Locate the cell with the specified text and output its [X, Y] center coordinate. 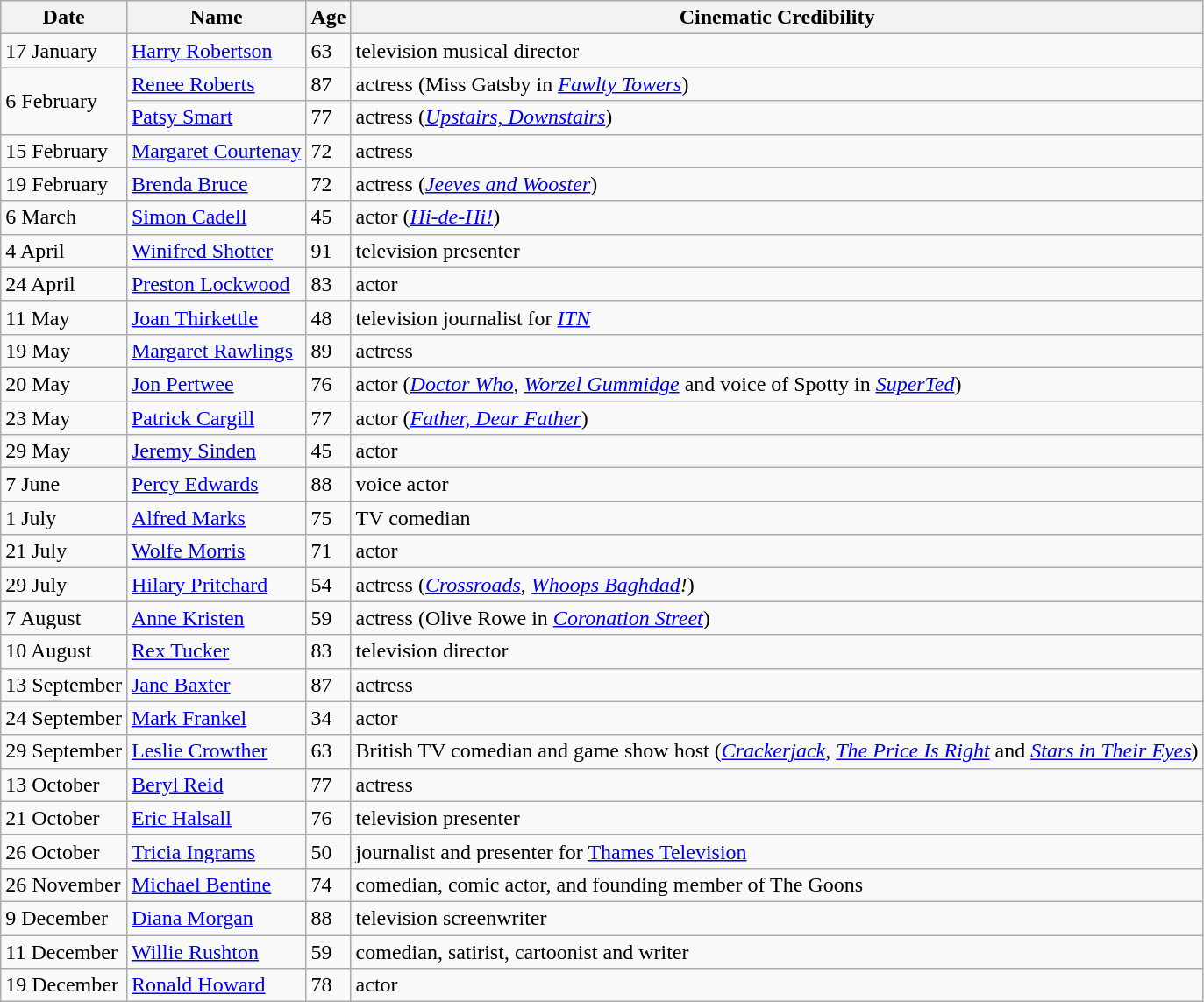
Beryl Reid [216, 785]
Jeremy Sinden [216, 451]
Harry Robertson [216, 51]
19 December [64, 985]
television musical director [777, 51]
71 [328, 551]
Diana Morgan [216, 918]
actress (Miss Gatsby in Fawlty Towers) [777, 84]
actor (Doctor Who, Worzel Gummidge and voice of Spotty in SuperTed) [777, 384]
actress (Jeeves and Wooster) [777, 184]
actress (Upstairs, Downstairs) [777, 117]
comedian, satirist, cartoonist and writer [777, 951]
Margaret Rawlings [216, 351]
34 [328, 718]
Mark Frankel [216, 718]
26 October [64, 851]
6 February [64, 101]
actor (Hi-de-Hi!) [777, 217]
comedian, comic actor, and founding member of The Goons [777, 885]
21 July [64, 551]
6 March [64, 217]
15 February [64, 151]
Date [64, 18]
29 September [64, 751]
Tricia Ingrams [216, 851]
13 October [64, 785]
50 [328, 851]
television journalist for ITN [777, 317]
Brenda Bruce [216, 184]
24 April [64, 284]
24 September [64, 718]
78 [328, 985]
13 September [64, 685]
54 [328, 585]
Renee Roberts [216, 84]
voice actor [777, 485]
Cinematic Credibility [777, 18]
20 May [64, 384]
TV comedian [777, 518]
Simon Cadell [216, 217]
Jon Pertwee [216, 384]
actor (Father, Dear Father) [777, 418]
26 November [64, 885]
91 [328, 251]
7 June [64, 485]
Alfred Marks [216, 518]
television screenwriter [777, 918]
23 May [64, 418]
Name [216, 18]
29 May [64, 451]
Joan Thirkettle [216, 317]
74 [328, 885]
1 July [64, 518]
Rex Tucker [216, 651]
89 [328, 351]
4 April [64, 251]
7 August [64, 618]
Patrick Cargill [216, 418]
Winifred Shotter [216, 251]
Eric Halsall [216, 818]
11 December [64, 951]
19 February [64, 184]
Hilary Pritchard [216, 585]
17 January [64, 51]
Age [328, 18]
actress (Crossroads, Whoops Baghdad!) [777, 585]
actress (Olive Rowe in Coronation Street) [777, 618]
19 May [64, 351]
Willie Rushton [216, 951]
television director [777, 651]
Ronald Howard [216, 985]
Michael Bentine [216, 885]
11 May [64, 317]
29 July [64, 585]
Wolfe Morris [216, 551]
journalist and presenter for Thames Television [777, 851]
Margaret Courtenay [216, 151]
75 [328, 518]
Jane Baxter [216, 685]
Leslie Crowther [216, 751]
9 December [64, 918]
10 August [64, 651]
Patsy Smart [216, 117]
Preston Lockwood [216, 284]
48 [328, 317]
21 October [64, 818]
Anne Kristen [216, 618]
British TV comedian and game show host (Crackerjack, The Price Is Right and Stars in Their Eyes) [777, 751]
Percy Edwards [216, 485]
